Provide the (x, y) coordinate of the cell's center where the given text is located.  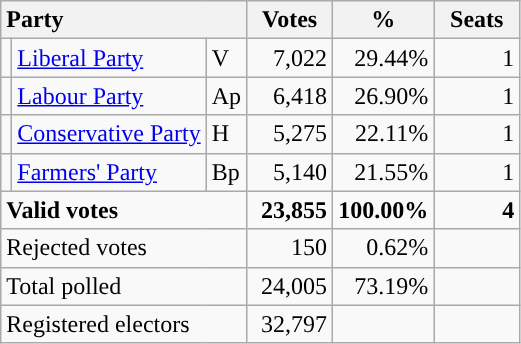
26.90% (384, 96)
Valid votes (124, 210)
H (226, 134)
Labour Party (109, 96)
150 (290, 248)
V (226, 58)
22.11% (384, 134)
73.19% (384, 286)
Votes (290, 20)
4 (477, 210)
23,855 (290, 210)
100.00% (384, 210)
21.55% (384, 172)
Conservative Party (109, 134)
Farmers' Party (109, 172)
Seats (477, 20)
32,797 (290, 324)
7,022 (290, 58)
Registered electors (124, 324)
24,005 (290, 286)
Ap (226, 96)
% (384, 20)
Rejected votes (124, 248)
6,418 (290, 96)
0.62% (384, 248)
Liberal Party (109, 58)
Total polled (124, 286)
Bp (226, 172)
29.44% (384, 58)
5,275 (290, 134)
Party (124, 20)
5,140 (290, 172)
